Extract the (x, y) coordinate from the center of the cell holding the provided text.  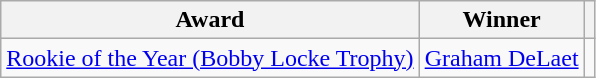
Winner (502, 20)
Rookie of the Year (Bobby Locke Trophy) (210, 58)
Award (210, 20)
Graham DeLaet (502, 58)
